Scan for the cell matching the given text and deliver its (X, Y) coordinate at center. 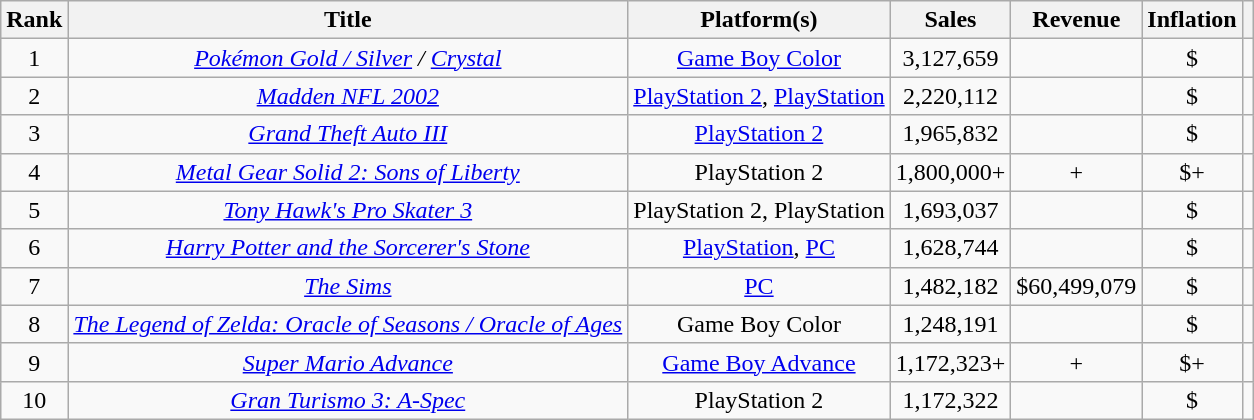
Madden NFL 2002 (348, 96)
1,693,037 (950, 210)
Game Boy Advance (759, 362)
PC (759, 286)
6 (34, 248)
Harry Potter and the Sorcerer's Stone (348, 248)
Inflation (1192, 20)
$60,499,079 (1076, 286)
Gran Turismo 3: A-Spec (348, 400)
Rank (34, 20)
1 (34, 58)
1,800,000+ (950, 172)
PlayStation, PC (759, 248)
Metal Gear Solid 2: Sons of Liberty (348, 172)
Revenue (1076, 20)
Platform(s) (759, 20)
1,172,322 (950, 400)
9 (34, 362)
Sales (950, 20)
8 (34, 324)
Title (348, 20)
The Legend of Zelda: Oracle of Seasons / Oracle of Ages (348, 324)
7 (34, 286)
2,220,112 (950, 96)
1,248,191 (950, 324)
Tony Hawk's Pro Skater 3 (348, 210)
3,127,659 (950, 58)
4 (34, 172)
Super Mario Advance (348, 362)
Grand Theft Auto III (348, 134)
3 (34, 134)
1,628,744 (950, 248)
1,965,832 (950, 134)
10 (34, 400)
1,172,323+ (950, 362)
The Sims (348, 286)
1,482,182 (950, 286)
Pokémon Gold / Silver / Crystal (348, 58)
2 (34, 96)
5 (34, 210)
